Extract the (X, Y) coordinate from the center of the cell holding the provided text.  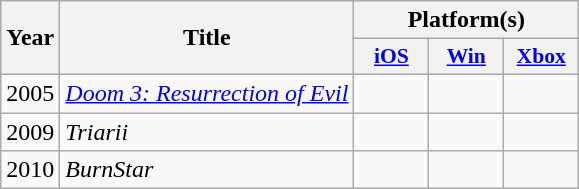
Title (207, 38)
BurnStar (207, 170)
iOS (392, 57)
2005 (30, 93)
Year (30, 38)
2010 (30, 170)
Win (466, 57)
Platform(s) (466, 20)
2009 (30, 131)
Xbox (542, 57)
Doom 3: Resurrection of Evil (207, 93)
Triarii (207, 131)
